Extract the [x, y] coordinate from the center of the cell holding the provided text.  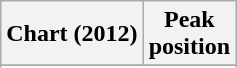
Chart (2012) [72, 34]
Peak position [189, 34]
